Return (x, y) of the center of cell containing provided text 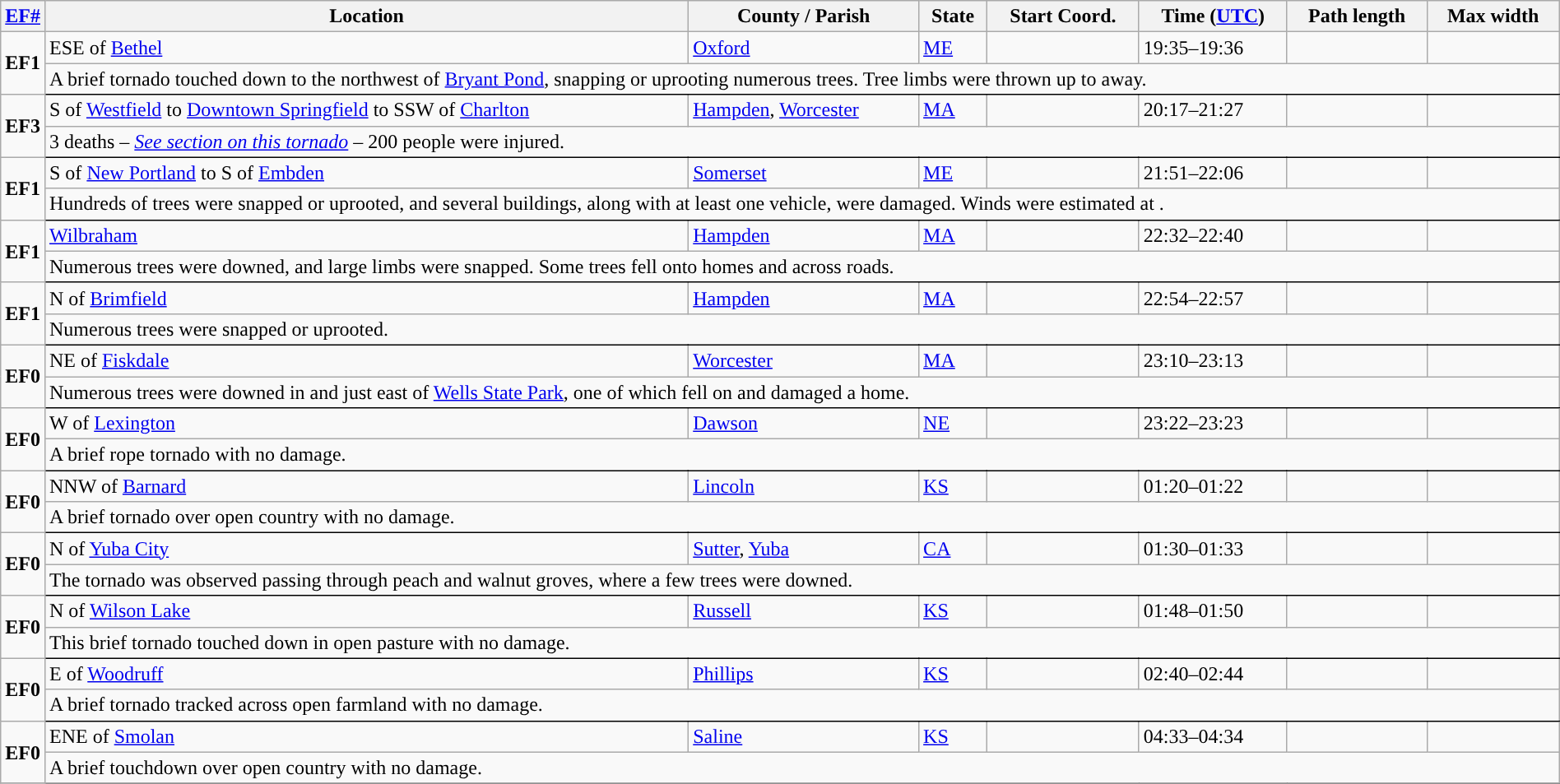
01:20–01:22 (1213, 486)
Path length (1357, 16)
A brief tornado touched down to the northwest of Bryant Pond, snapping or uprooting numerous trees. Tree limbs were thrown up to away. (801, 79)
A brief touchdown over open country with no damage. (801, 768)
Hampden, Worcester (804, 110)
ENE of Smolan (366, 736)
3 deaths – See section on this tornado – 200 people were injured. (801, 141)
04:33–04:34 (1213, 736)
S of Westfield to Downtown Springfield to SSW of Charlton (366, 110)
W of Lexington (366, 424)
N of Yuba City (366, 549)
ESE of Bethel (366, 48)
Max width (1493, 16)
Location (366, 16)
22:32–22:40 (1213, 235)
Dawson (804, 424)
Numerous trees were downed, and large limbs were snapped. Some trees fell onto homes and across roads. (801, 267)
NE of Fiskdale (366, 360)
EF# (23, 16)
Start Coord. (1063, 16)
County / Parish (804, 16)
NE (953, 424)
Russell (804, 611)
20:17–21:27 (1213, 110)
Numerous trees were snapped or uprooted. (801, 329)
Wilbraham (366, 235)
Lincoln (804, 486)
Hundreds of trees were snapped or uprooted, and several buildings, along with at least one vehicle, were damaged. Winds were estimated at . (801, 204)
CA (953, 549)
Sutter, Yuba (804, 549)
Oxford (804, 48)
Time (UTC) (1213, 16)
Worcester (804, 360)
A brief tornado over open country with no damage. (801, 517)
22:54–22:57 (1213, 298)
02:40–02:44 (1213, 674)
NNW of Barnard (366, 486)
N of Brimfield (366, 298)
Saline (804, 736)
01:48–01:50 (1213, 611)
EF3 (23, 126)
21:51–22:06 (1213, 173)
23:10–23:13 (1213, 360)
Somerset (804, 173)
Phillips (804, 674)
01:30–01:33 (1213, 549)
S of New Portland to S of Embden (366, 173)
23:22–23:23 (1213, 424)
19:35–19:36 (1213, 48)
State (953, 16)
This brief tornado touched down in open pasture with no damage. (801, 643)
A brief tornado tracked across open farmland with no damage. (801, 705)
E of Woodruff (366, 674)
Numerous trees were downed in and just east of Wells State Park, one of which fell on and damaged a home. (801, 392)
The tornado was observed passing through peach and walnut groves, where a few trees were downed. (801, 580)
N of Wilson Lake (366, 611)
A brief rope tornado with no damage. (801, 455)
